Detect which cell encompasses the target text, then output its [X, Y] center coordinate. 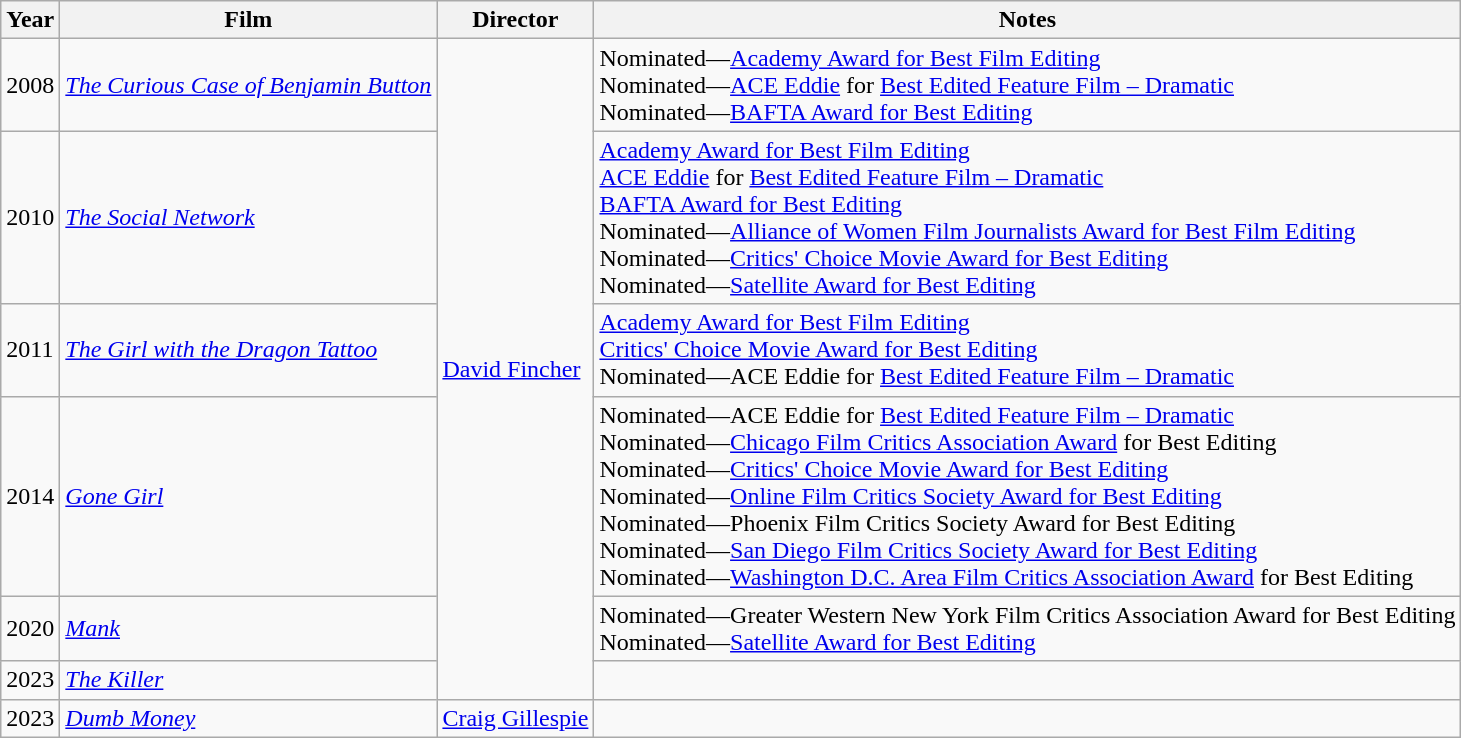
Craig Gillespie [516, 718]
2014 [30, 496]
2008 [30, 85]
Academy Award for Best Film EditingCritics' Choice Movie Award for Best EditingNominated—ACE Eddie for Best Edited Feature Film – Dramatic [1028, 350]
The Social Network [248, 218]
David Fincher [516, 369]
Nominated—Academy Award for Best Film EditingNominated—ACE Eddie for Best Edited Feature Film – DramaticNominated—BAFTA Award for Best Editing [1028, 85]
Film [248, 20]
Director [516, 20]
Dumb Money [248, 718]
2010 [30, 218]
The Girl with the Dragon Tattoo [248, 350]
Year [30, 20]
2011 [30, 350]
Notes [1028, 20]
The Killer [248, 680]
Gone Girl [248, 496]
Mank [248, 628]
The Curious Case of Benjamin Button [248, 85]
2020 [30, 628]
Nominated—Greater Western New York Film Critics Association Award for Best EditingNominated—Satellite Award for Best Editing [1028, 628]
